Identify which cell holds the provided text, then report its (X, Y) central coordinate. 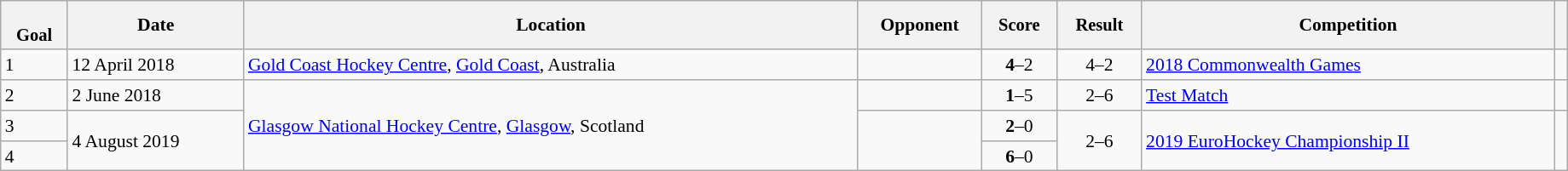
2019 EuroHockey Championship II (1348, 141)
Opponent (919, 26)
2 June 2018 (155, 95)
2 (34, 95)
Result (1100, 26)
2–0 (1019, 126)
1 (34, 66)
12 April 2018 (155, 66)
Location (551, 26)
3 (34, 126)
Score (1019, 26)
4 August 2019 (155, 141)
Gold Coast Hockey Centre, Gold Coast, Australia (551, 66)
Glasgow National Hockey Centre, Glasgow, Scotland (551, 126)
2018 Commonwealth Games (1348, 66)
Goal (34, 26)
Test Match (1348, 95)
Date (155, 26)
Competition (1348, 26)
1–5 (1019, 95)
